For the text-containing cell, return its midpoint in (X, Y) coordinate format. 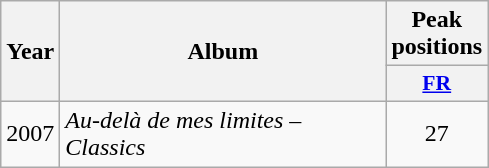
27 (437, 134)
Au-delà de mes limites – Classics (223, 134)
Peak positions (437, 34)
FR (437, 84)
Album (223, 52)
Year (30, 52)
2007 (30, 134)
